Locate the cell with the specified text and output its [X, Y] center coordinate. 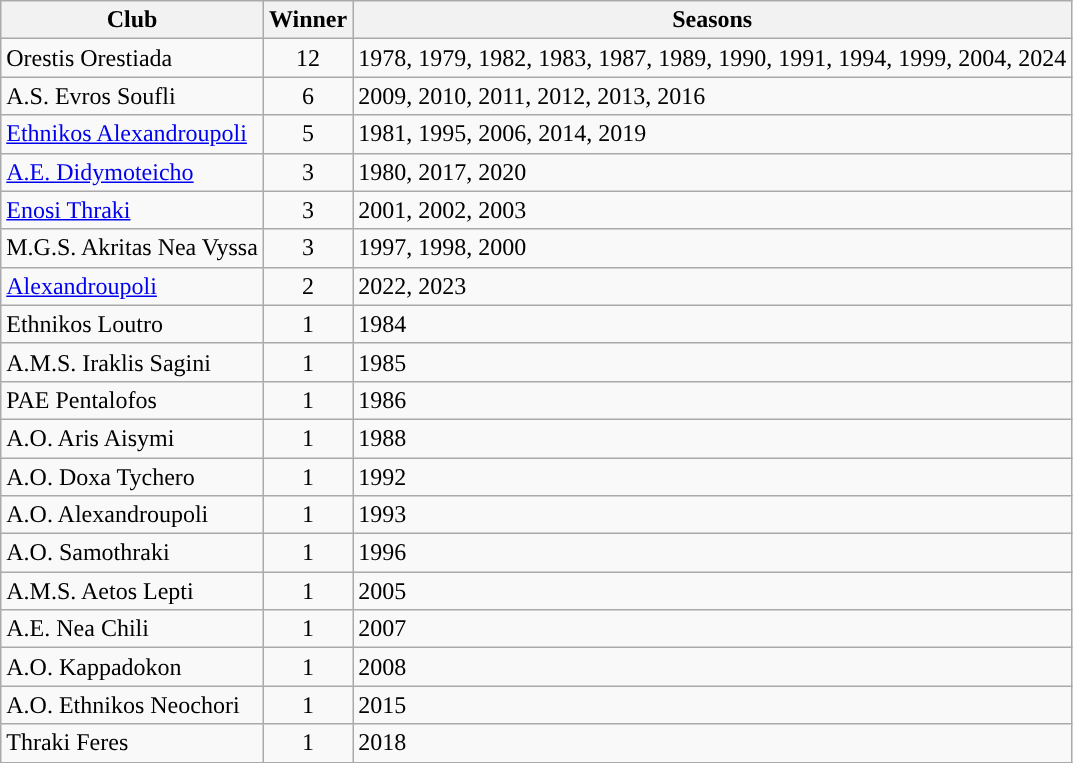
1981, 1995, 2006, 2014, 2019 [712, 134]
1992 [712, 477]
A.S. Evros Soufli [132, 96]
2018 [712, 743]
1988 [712, 438]
A.E. Nea Chili [132, 629]
A.O. Alexandroupoli [132, 515]
6 [308, 96]
Enosi Thraki [132, 210]
2005 [712, 591]
A.O. Samothraki [132, 553]
2 [308, 286]
1996 [712, 553]
Thraki Feres [132, 743]
2015 [712, 705]
1980, 2017, 2020 [712, 172]
Ethnikos Alexandroupoli [132, 134]
1985 [712, 362]
1986 [712, 400]
2022, 2023 [712, 286]
Club [132, 20]
2009, 2010, 2011, 2012, 2013, 2016 [712, 96]
2007 [712, 629]
Ethnikos Loutro [132, 324]
A.O. Doxa Tychero [132, 477]
12 [308, 58]
1997, 1998, 2000 [712, 248]
M.G.S. Akritas Nea Vyssa [132, 248]
Orestis Orestiada [132, 58]
1993 [712, 515]
5 [308, 134]
1978, 1979, 1982, 1983, 1987, 1989, 1990, 1991, 1994, 1999, 2004, 2024 [712, 58]
A.M.S. Iraklis Sagini [132, 362]
A.O. Aris Aisymi [132, 438]
PAE Pentalofos [132, 400]
2001, 2002, 2003 [712, 210]
A.O. Kappadokon [132, 667]
A.E. Didymoteicho [132, 172]
2008 [712, 667]
Alexandroupoli [132, 286]
Seasons [712, 20]
A.M.S. Aetos Lepti [132, 591]
A.O. Ethnikos Neochori [132, 705]
1984 [712, 324]
Winner [308, 20]
